Return (X, Y) of the center of cell containing provided text 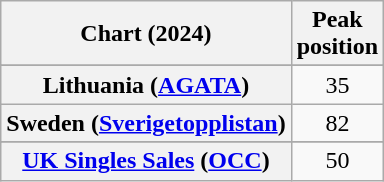
UK Singles Sales (OCC) (146, 161)
35 (337, 85)
Sweden (Sverigetopplistan) (146, 123)
Chart (2024) (146, 34)
Lithuania (AGATA) (146, 85)
50 (337, 161)
Peakposition (337, 34)
82 (337, 123)
